Pinpoint the cell where the given text exists, returning its (x, y) midpoint coordinate. 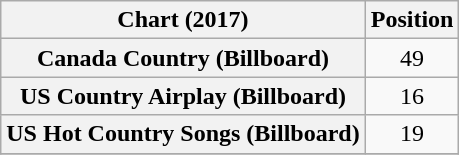
US Country Airplay (Billboard) (183, 96)
19 (412, 134)
Chart (2017) (183, 20)
US Hot Country Songs (Billboard) (183, 134)
49 (412, 58)
Position (412, 20)
16 (412, 96)
Canada Country (Billboard) (183, 58)
